Extract the (X, Y) coordinate from the center of the cell holding the provided text.  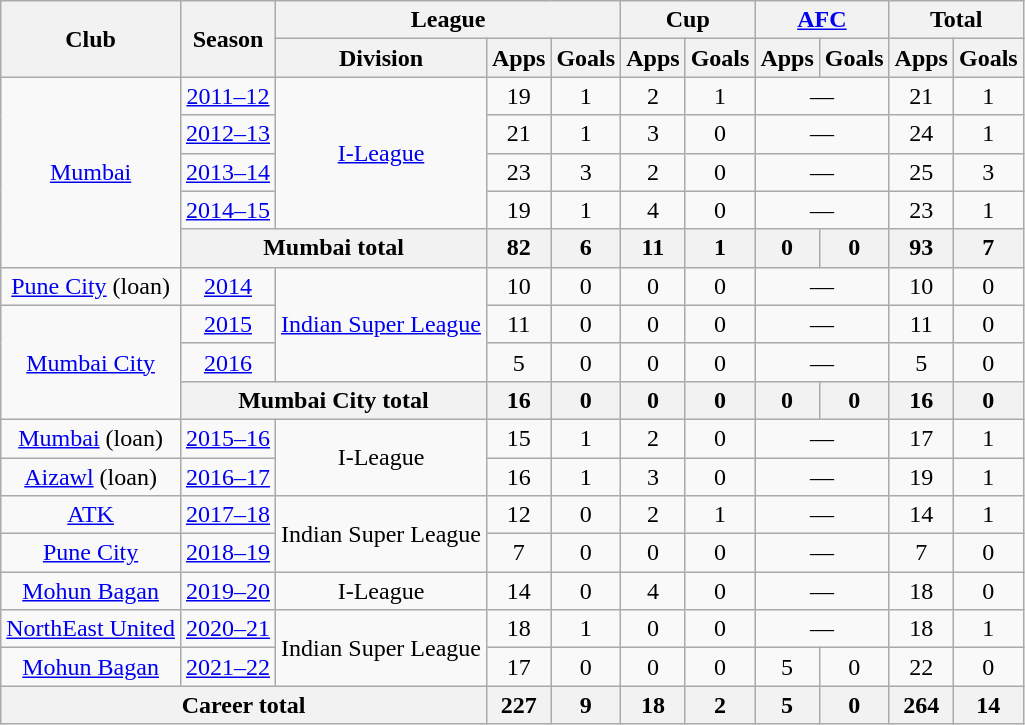
22 (921, 667)
Career total (244, 705)
9 (586, 705)
2014–15 (228, 210)
Mumbai (loan) (91, 438)
93 (921, 248)
2016 (228, 362)
Aizawl (loan) (91, 477)
Mumbai (91, 172)
Pune City (91, 553)
2011–12 (228, 96)
Mumbai City total (333, 400)
12 (518, 515)
2012–13 (228, 134)
Total (956, 20)
15 (518, 438)
2017–18 (228, 515)
2018–19 (228, 553)
2016–17 (228, 477)
2020–21 (228, 629)
Cup (688, 20)
Mumbai total (333, 248)
Season (228, 39)
AFC (822, 20)
Mumbai City (91, 362)
6 (586, 248)
25 (921, 172)
2013–14 (228, 172)
2019–20 (228, 591)
2015 (228, 324)
24 (921, 134)
2015–16 (228, 438)
League (448, 20)
Division (382, 58)
Pune City (loan) (91, 286)
82 (518, 248)
264 (921, 705)
ATK (91, 515)
Club (91, 39)
227 (518, 705)
2014 (228, 286)
2021–22 (228, 667)
NorthEast United (91, 629)
